Return [x, y] of the center of cell containing provided text 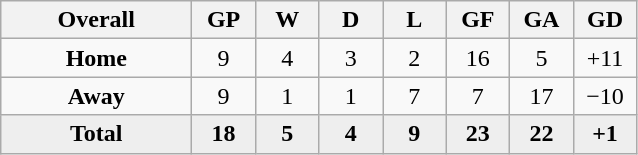
16 [478, 58]
Total [96, 134]
+1 [605, 134]
Home [96, 58]
17 [542, 96]
Away [96, 96]
3 [351, 58]
GP [224, 20]
GA [542, 20]
Overall [96, 20]
L [414, 20]
W [287, 20]
−10 [605, 96]
2 [414, 58]
23 [478, 134]
22 [542, 134]
+11 [605, 58]
18 [224, 134]
GF [478, 20]
D [351, 20]
GD [605, 20]
